Detect which cell encompasses the target text, then output its [x, y] center coordinate. 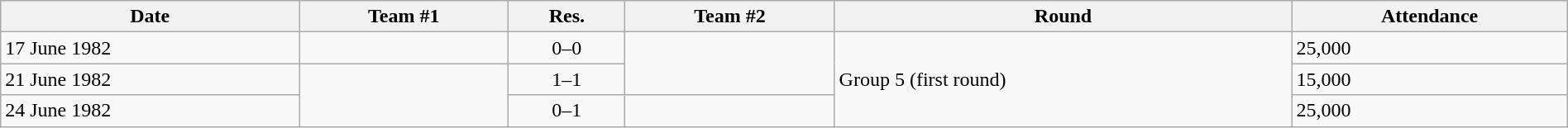
21 June 1982 [151, 79]
24 June 1982 [151, 111]
Res. [567, 17]
1–1 [567, 79]
Attendance [1429, 17]
15,000 [1429, 79]
Round [1064, 17]
0–1 [567, 111]
17 June 1982 [151, 48]
Date [151, 17]
Team #1 [404, 17]
Group 5 (first round) [1064, 79]
0–0 [567, 48]
Team #2 [729, 17]
